Capture the cell that displays the provided text and extract its [x, y] central coordinate. 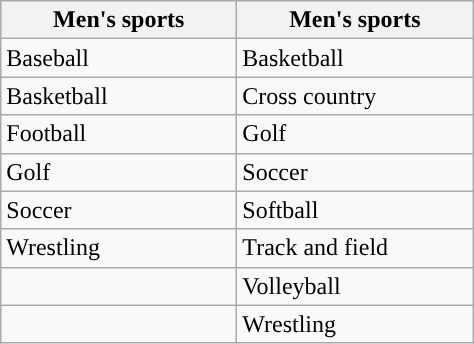
Track and field [355, 248]
Baseball [119, 58]
Football [119, 134]
Cross country [355, 96]
Volleyball [355, 286]
Softball [355, 210]
